Output the (x, y) coordinate of the center of the cell containing the given text.  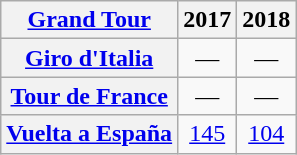
Tour de France (90, 96)
2018 (266, 20)
Vuelta a España (90, 134)
Grand Tour (90, 20)
2017 (208, 20)
145 (208, 134)
Giro d'Italia (90, 58)
104 (266, 134)
